Identify which cell holds the provided text, then report its (x, y) central coordinate. 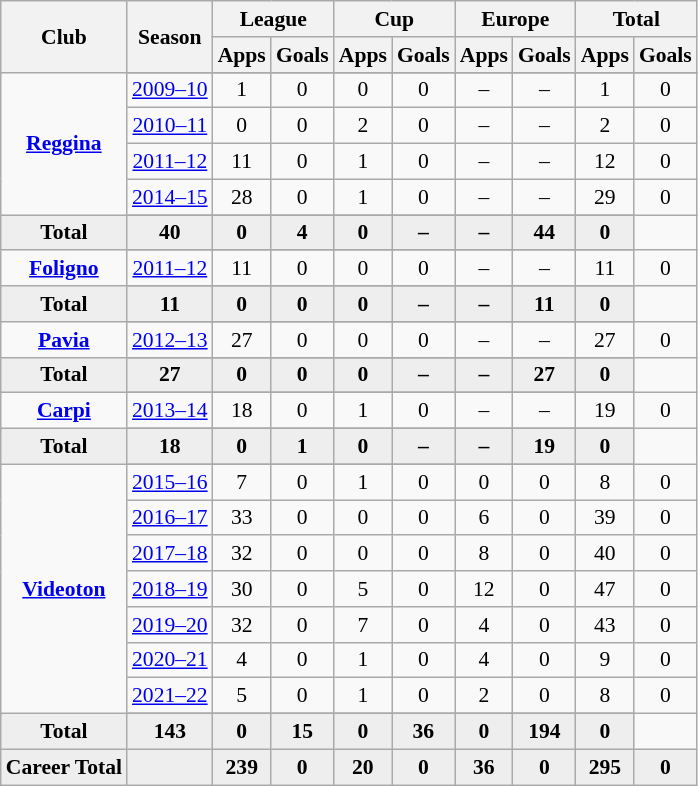
Europe (516, 19)
2016–17 (170, 518)
Foligno (64, 269)
Club (64, 36)
43 (605, 625)
295 (605, 767)
39 (605, 518)
28 (242, 197)
30 (242, 589)
33 (242, 518)
League (274, 19)
2010–11 (170, 126)
Videoton (64, 588)
Season (170, 36)
239 (242, 767)
Carpi (64, 411)
2015–16 (170, 482)
Cup (394, 19)
143 (170, 732)
2019–20 (170, 625)
20 (363, 767)
2009–10 (170, 90)
Reggina (64, 143)
2020–21 (170, 660)
6 (484, 518)
15 (302, 732)
2017–18 (170, 554)
47 (605, 589)
2021–22 (170, 696)
2018–19 (170, 589)
Pavia (64, 340)
9 (605, 660)
2013–14 (170, 411)
Career Total (64, 767)
44 (544, 233)
29 (605, 197)
194 (544, 732)
2014–15 (170, 197)
2012–13 (170, 340)
